From the cell containing the given text, extract its center point as (X, Y) coordinate. 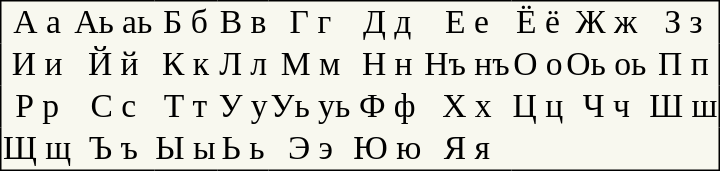
И и (37, 65)
Ц ц (538, 107)
К к (186, 65)
Б б (186, 22)
С с (114, 107)
Ъ ъ (114, 150)
Оь оь (606, 65)
Нъ нъ (467, 65)
Р р (37, 107)
Ж ж (606, 22)
Аь аь (114, 22)
П п (684, 65)
Ф ф (388, 107)
Э э (310, 150)
Е е (467, 22)
Ь ь (243, 150)
Ы ы (186, 150)
В в (243, 22)
А а (37, 22)
Х х (467, 107)
Д д (388, 22)
Г г (310, 22)
Ш ш (684, 107)
Н н (388, 65)
Й й (114, 65)
О о (538, 65)
Ч ч (606, 107)
М м (310, 65)
Уь уь (310, 107)
Ю ю (388, 150)
У у (243, 107)
Я я (467, 150)
Щ щ (37, 150)
Л л (243, 65)
Т т (186, 107)
Ё ё (538, 22)
З з (684, 22)
